Pinpoint the cell where the given text exists, returning its (x, y) midpoint coordinate. 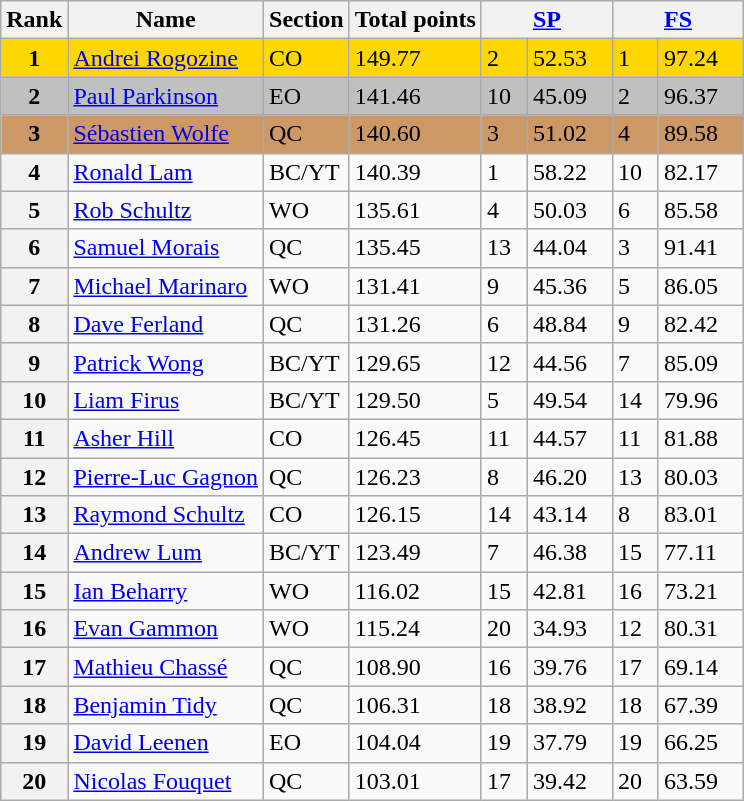
Rob Schultz (166, 210)
97.24 (700, 58)
91.41 (700, 248)
42.81 (570, 591)
73.21 (700, 591)
85.09 (700, 362)
45.36 (570, 286)
108.90 (415, 667)
Liam Firus (166, 400)
115.24 (415, 629)
81.88 (700, 438)
141.46 (415, 96)
Name (166, 20)
44.04 (570, 248)
Rank (34, 20)
46.38 (570, 553)
135.61 (415, 210)
44.56 (570, 362)
82.17 (700, 172)
67.39 (700, 705)
46.20 (570, 477)
Paul Parkinson (166, 96)
39.42 (570, 781)
96.37 (700, 96)
52.53 (570, 58)
63.59 (700, 781)
Benjamin Tidy (166, 705)
77.11 (700, 553)
126.23 (415, 477)
FS (678, 20)
80.03 (700, 477)
45.09 (570, 96)
50.03 (570, 210)
126.15 (415, 515)
131.26 (415, 324)
80.31 (700, 629)
Andrei Rogozine (166, 58)
116.02 (415, 591)
89.58 (700, 134)
Andrew Lum (166, 553)
David Leenen (166, 743)
66.25 (700, 743)
Samuel Morais (166, 248)
135.45 (415, 248)
106.31 (415, 705)
49.54 (570, 400)
39.76 (570, 667)
129.65 (415, 362)
Ronald Lam (166, 172)
79.96 (700, 400)
Total points (415, 20)
123.49 (415, 553)
Patrick Wong (166, 362)
Mathieu Chassé (166, 667)
Ian Beharry (166, 591)
Section (307, 20)
37.79 (570, 743)
103.01 (415, 781)
140.60 (415, 134)
48.84 (570, 324)
51.02 (570, 134)
Dave Ferland (166, 324)
43.14 (570, 515)
129.50 (415, 400)
Evan Gammon (166, 629)
83.01 (700, 515)
Nicolas Fouquet (166, 781)
69.14 (700, 667)
Sébastien Wolfe (166, 134)
82.42 (700, 324)
34.93 (570, 629)
86.05 (700, 286)
126.45 (415, 438)
149.77 (415, 58)
58.22 (570, 172)
Michael Marinaro (166, 286)
104.04 (415, 743)
38.92 (570, 705)
44.57 (570, 438)
131.41 (415, 286)
85.58 (700, 210)
Pierre-Luc Gagnon (166, 477)
140.39 (415, 172)
Asher Hill (166, 438)
SP (546, 20)
Raymond Schultz (166, 515)
